Output the (X, Y) coordinate of the center of the cell containing the given text.  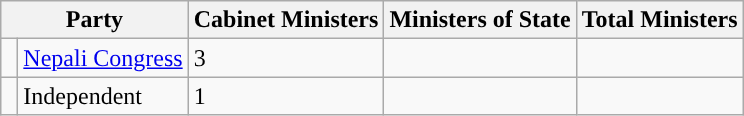
Ministers of State (480, 20)
Party (94, 20)
Independent (103, 96)
Total Ministers (660, 20)
1 (286, 96)
Cabinet Ministers (286, 20)
3 (286, 58)
Nepali Congress (103, 58)
